Search for the cell housing the specified text and yield its [X, Y] center coordinate. 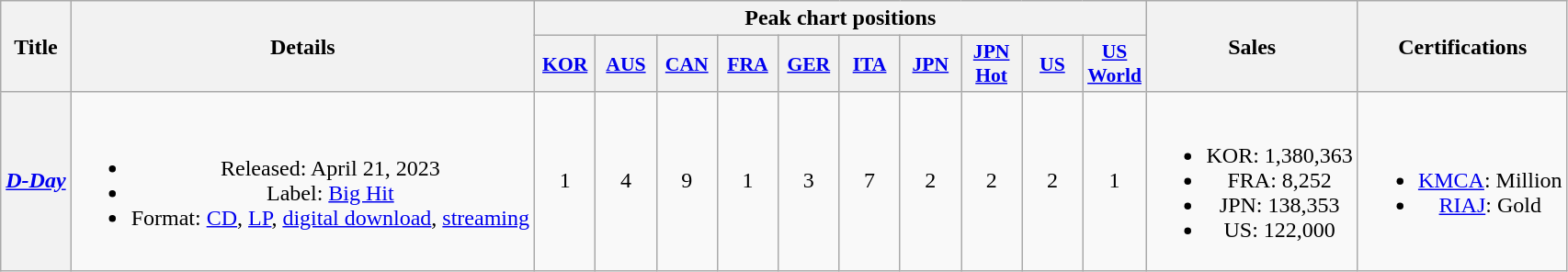
D-Day [36, 181]
3 [809, 181]
KMCA: MillionRIAJ: Gold [1462, 181]
Peak chart positions [840, 18]
JPN [930, 64]
US [1052, 64]
USWorld [1114, 64]
AUS [626, 64]
Sales [1252, 46]
Details [302, 46]
Released: April 21, 2023Label: Big HitFormat: CD, LP, digital download, streaming [302, 181]
9 [687, 181]
ITA [869, 64]
Title [36, 46]
7 [869, 181]
KOR [565, 64]
4 [626, 181]
JPNHot [992, 64]
FRA [747, 64]
GER [809, 64]
CAN [687, 64]
KOR: 1,380,363FRA: 8,252JPN: 138,353US: 122,000 [1252, 181]
Certifications [1462, 46]
